From the cell containing the given text, extract its center point as (X, Y) coordinate. 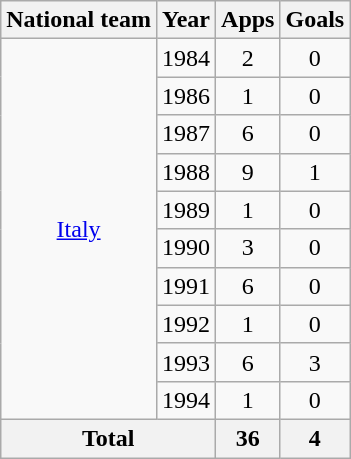
1988 (186, 172)
Apps (248, 20)
Total (108, 438)
1991 (186, 286)
1993 (186, 362)
1992 (186, 324)
National team (79, 20)
1989 (186, 210)
Italy (79, 230)
1986 (186, 96)
1990 (186, 248)
9 (248, 172)
Year (186, 20)
1987 (186, 134)
4 (315, 438)
2 (248, 58)
36 (248, 438)
1984 (186, 58)
1994 (186, 400)
Goals (315, 20)
